Find where the given text appears and provide that cell's center as [x, y] coordinate. 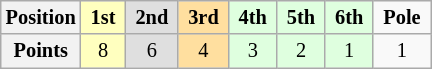
4 [203, 51]
Pole [402, 17]
2 [301, 51]
4th [253, 17]
6th [349, 17]
6 [152, 51]
3rd [203, 17]
1st [104, 17]
2nd [152, 17]
8 [104, 51]
3 [253, 51]
5th [301, 17]
Points [41, 51]
Position [41, 17]
